Identify which cell holds the provided text, then report its [X, Y] central coordinate. 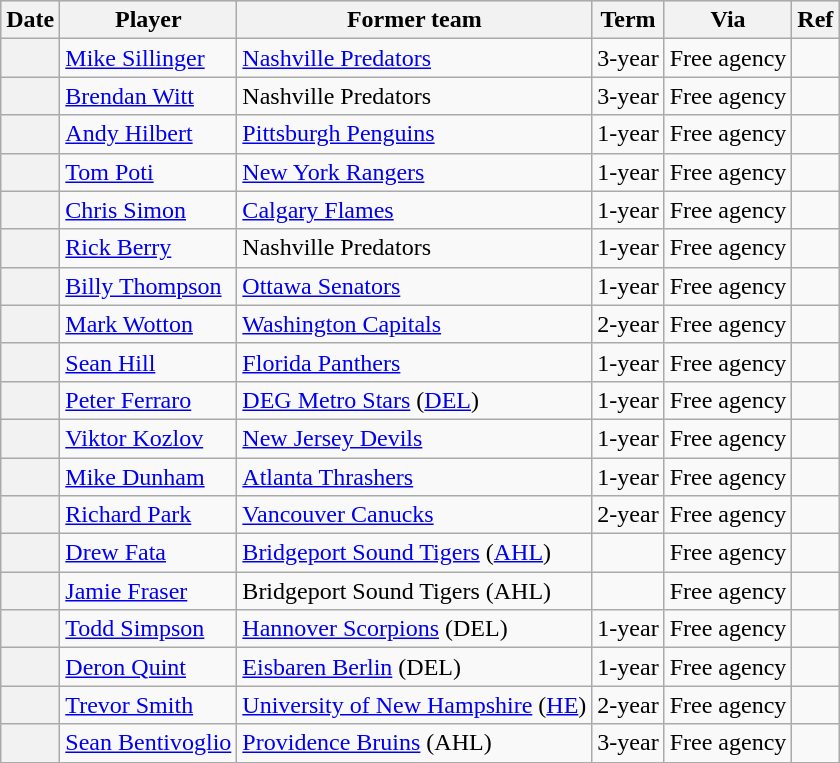
Rick Berry [148, 248]
Term [628, 20]
Mike Sillinger [148, 58]
Ottawa Senators [414, 286]
Tom Poti [148, 172]
Ref [816, 20]
Deron Quint [148, 667]
Player [148, 20]
Trevor Smith [148, 705]
Andy Hilbert [148, 134]
Atlanta Thrashers [414, 477]
Sean Hill [148, 362]
Mike Dunham [148, 477]
Todd Simpson [148, 629]
Hannover Scorpions (DEL) [414, 629]
Sean Bentivoglio [148, 743]
Jamie Fraser [148, 591]
New York Rangers [414, 172]
Washington Capitals [414, 324]
Florida Panthers [414, 362]
Eisbaren Berlin (DEL) [414, 667]
Pittsburgh Penguins [414, 134]
Date [30, 20]
Brendan Witt [148, 96]
Via [728, 20]
Drew Fata [148, 553]
New Jersey Devils [414, 438]
Billy Thompson [148, 286]
Viktor Kozlov [148, 438]
University of New Hampshire (HE) [414, 705]
Mark Wotton [148, 324]
Calgary Flames [414, 210]
Richard Park [148, 515]
Peter Ferraro [148, 400]
Vancouver Canucks [414, 515]
Former team [414, 20]
Providence Bruins (AHL) [414, 743]
DEG Metro Stars (DEL) [414, 400]
Chris Simon [148, 210]
